Detect which cell encompasses the target text, then output its [X, Y] center coordinate. 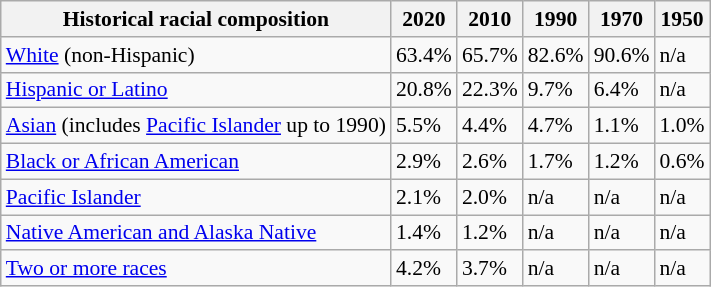
2.0% [490, 197]
90.6% [622, 55]
1.1% [622, 126]
0.6% [682, 162]
2.6% [490, 162]
2.9% [424, 162]
Asian (includes Pacific Islander up to 1990) [196, 126]
White (non-Hispanic) [196, 55]
2010 [490, 19]
1990 [556, 19]
Two or more races [196, 269]
63.4% [424, 55]
20.8% [424, 90]
6.4% [622, 90]
Historical racial composition [196, 19]
4.7% [556, 126]
1970 [622, 19]
1.0% [682, 126]
2020 [424, 19]
1950 [682, 19]
9.7% [556, 90]
Black or African American [196, 162]
Hispanic or Latino [196, 90]
82.6% [556, 55]
4.4% [490, 126]
1.4% [424, 233]
2.1% [424, 197]
Pacific Islander [196, 197]
1.7% [556, 162]
5.5% [424, 126]
3.7% [490, 269]
22.3% [490, 90]
Native American and Alaska Native [196, 233]
4.2% [424, 269]
65.7% [490, 55]
